Identify which cell holds the provided text, then report its [X, Y] central coordinate. 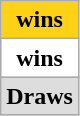
Draws [40, 96]
